For the text-containing cell, return its midpoint in [X, Y] coordinate format. 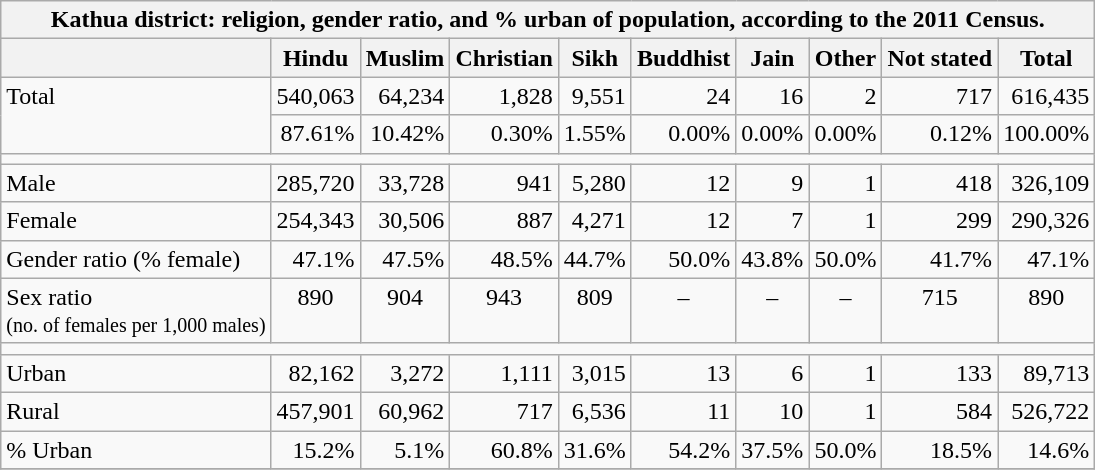
290,326 [1046, 221]
24 [683, 96]
48.5% [504, 259]
Hindu [316, 58]
941 [504, 183]
3,272 [405, 373]
Kathua district: religion, gender ratio, and % urban of population, according to the 2011 Census. [548, 20]
326,109 [1046, 183]
6 [772, 373]
457,901 [316, 411]
89,713 [1046, 373]
16 [772, 96]
10.42% [405, 134]
0.30% [504, 134]
Gender ratio (% female) [136, 259]
5.1% [405, 449]
0.12% [940, 134]
5,280 [594, 183]
Jain [772, 58]
Male [136, 183]
285,720 [316, 183]
809 [594, 310]
18.5% [940, 449]
7 [772, 221]
Christian [504, 58]
Muslim [405, 58]
540,063 [316, 96]
133 [940, 373]
41.7% [940, 259]
887 [504, 221]
Other [846, 58]
584 [940, 411]
715 [940, 310]
4,271 [594, 221]
904 [405, 310]
43.8% [772, 259]
1,111 [504, 373]
1.55% [594, 134]
30,506 [405, 221]
13 [683, 373]
3,015 [594, 373]
Female [136, 221]
Sikh [594, 58]
943 [504, 310]
54.2% [683, 449]
Buddhist [683, 58]
% Urban [136, 449]
2 [846, 96]
Rural [136, 411]
31.6% [594, 449]
64,234 [405, 96]
254,343 [316, 221]
87.61% [316, 134]
526,722 [1046, 411]
37.5% [772, 449]
Urban [136, 373]
60.8% [504, 449]
47.5% [405, 259]
44.7% [594, 259]
Sex ratio (no. of females per 1,000 males) [136, 310]
33,728 [405, 183]
9,551 [594, 96]
10 [772, 411]
6,536 [594, 411]
299 [940, 221]
418 [940, 183]
60,962 [405, 411]
82,162 [316, 373]
9 [772, 183]
1,828 [504, 96]
15.2% [316, 449]
Not stated [940, 58]
14.6% [1046, 449]
11 [683, 411]
100.00% [1046, 134]
616,435 [1046, 96]
